Return (x, y) of the center of cell containing provided text 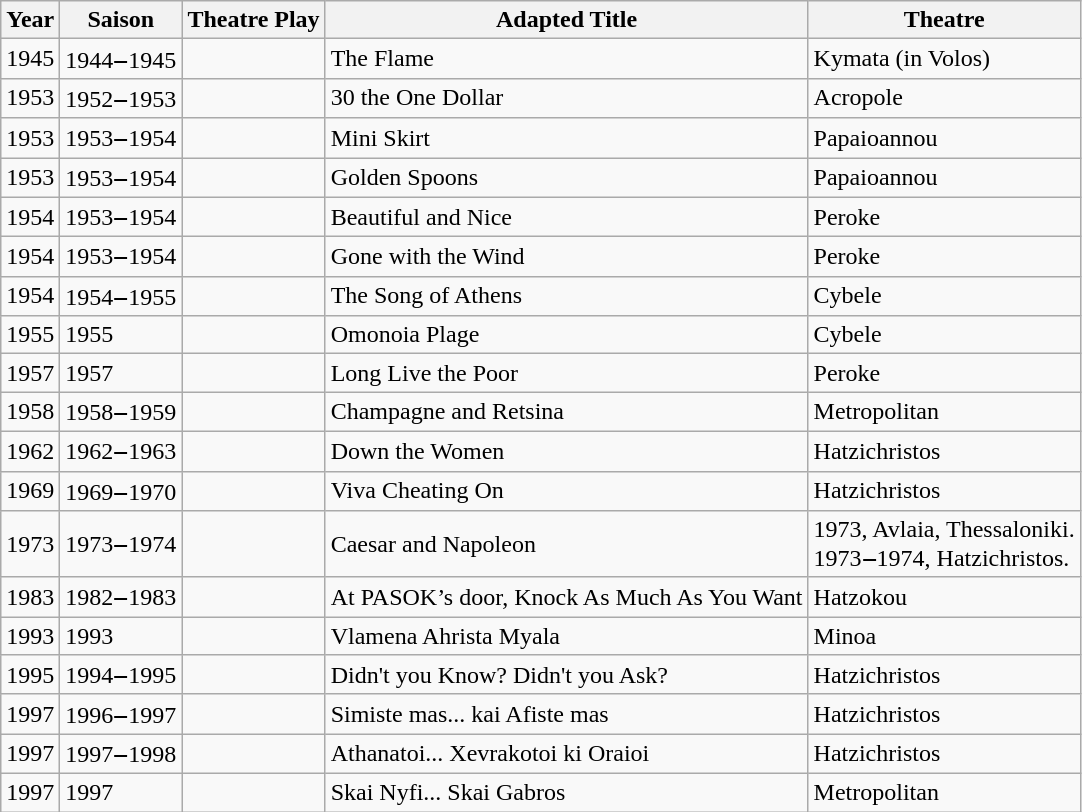
Theatre Play (254, 20)
Omonoia Plage (566, 335)
1958 (30, 412)
Adapted Title (566, 20)
1983 (30, 597)
1973‒1974 (121, 544)
The Song of Athens (566, 296)
1962‒1963 (121, 451)
1994‒1995 (121, 675)
1973, Avlaia, Thessaloniki. 1973‒1974, Hatzichristos. (944, 544)
1995 (30, 675)
Didn't you Know? Didn't you Ask? (566, 675)
Simiste mas... kai Afiste mas (566, 714)
1945 (30, 59)
1996‒1997 (121, 714)
Acropole (944, 98)
1952‒1953 (121, 98)
Champagne and Retsina (566, 412)
Mini Skirt (566, 138)
Long Live the Poor (566, 373)
Gone with the Wind (566, 257)
1962 (30, 451)
Down the Women (566, 451)
1997‒1998 (121, 754)
Theatre (944, 20)
1969‒1970 (121, 491)
1973 (30, 544)
The Flame (566, 59)
Skai Nyfi... Skai Gabros (566, 792)
1969 (30, 491)
1982‒1983 (121, 597)
30 the One Dollar (566, 98)
Beautiful and Nice (566, 217)
Caesar and Napoleon (566, 544)
Viva Cheating On (566, 491)
Golden Spoons (566, 178)
1958‒1959 (121, 412)
At PASOK’s door, Knock As Much As You Want (566, 597)
Vlamena Ahrista Myala (566, 636)
Saison (121, 20)
Year (30, 20)
Minoa (944, 636)
Hatzokou (944, 597)
Kymata (in Volos) (944, 59)
Athanatoi... Χevrakotoi ki Οraioi (566, 754)
1944‒1945 (121, 59)
1954‒1955 (121, 296)
